Find where the given text appears and provide that cell's center as [X, Y] coordinate. 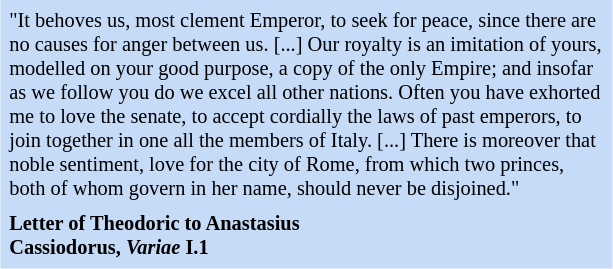
Letter of Theodoric to Anastasius Cassiodorus, Variae I.1 [306, 236]
